Search for the cell housing the specified text and yield its (x, y) center coordinate. 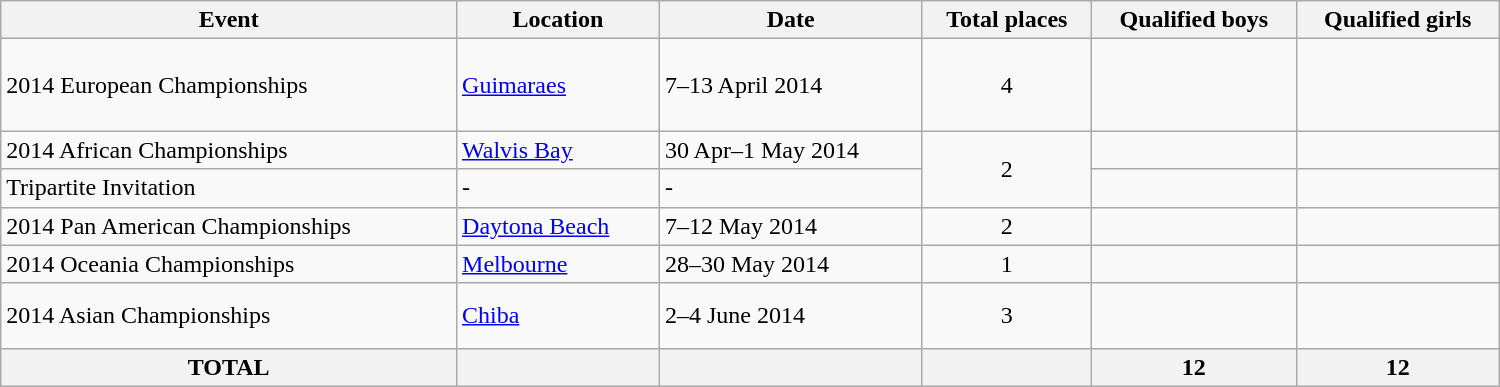
4 (1006, 85)
7–13 April 2014 (790, 85)
Date (790, 20)
TOTAL (229, 367)
Qualified boys (1194, 20)
Location (558, 20)
2014 Pan American Championships (229, 226)
Daytona Beach (558, 226)
2014 Asian Championships (229, 316)
2014 African Championships (229, 150)
28–30 May 2014 (790, 264)
2014 Oceania Championships (229, 264)
Event (229, 20)
7–12 May 2014 (790, 226)
Walvis Bay (558, 150)
Qualified girls (1398, 20)
30 Apr–1 May 2014 (790, 150)
2014 European Championships (229, 85)
Guimaraes (558, 85)
Melbourne (558, 264)
2–4 June 2014 (790, 316)
3 (1006, 316)
Tripartite Invitation (229, 188)
Chiba (558, 316)
1 (1006, 264)
Total places (1006, 20)
